Determine the [x, y] coordinate at the center of the cell enclosing the given text.  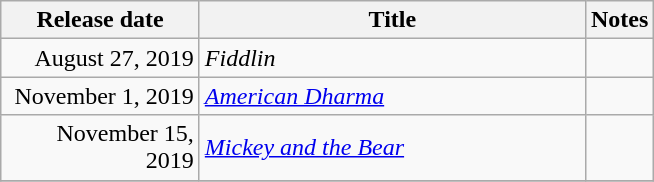
November 1, 2019 [100, 96]
American Dharma [392, 96]
August 27, 2019 [100, 58]
Fiddlin [392, 58]
Title [392, 20]
November 15, 2019 [100, 148]
Release date [100, 20]
Notes [619, 20]
Mickey and the Bear [392, 148]
